Detect which cell encompasses the target text, then output its (x, y) center coordinate. 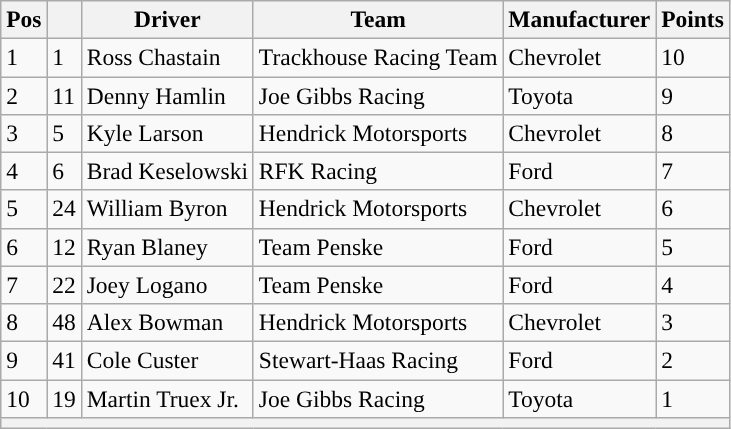
William Byron (167, 209)
Brad Keselowski (167, 171)
Stewart-Haas Racing (378, 360)
Trackhouse Racing Team (378, 57)
22 (64, 285)
Team (378, 19)
Joey Logano (167, 285)
24 (64, 209)
Denny Hamlin (167, 95)
11 (64, 95)
19 (64, 398)
Ross Chastain (167, 57)
Alex Bowman (167, 322)
Points (693, 19)
Kyle Larson (167, 133)
12 (64, 247)
41 (64, 360)
Manufacturer (580, 19)
Martin Truex Jr. (167, 398)
Cole Custer (167, 360)
48 (64, 322)
Pos (24, 19)
RFK Racing (378, 171)
Ryan Blaney (167, 247)
Driver (167, 19)
